Extract the [x, y] coordinate from the center of the cell holding the provided text.  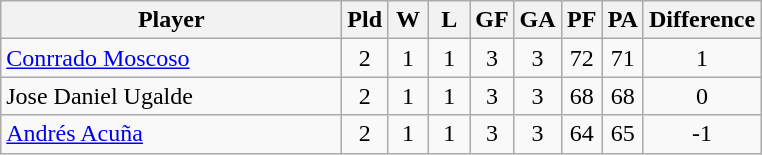
0 [702, 96]
PF [582, 20]
Difference [702, 20]
PA [622, 20]
71 [622, 58]
Jose Daniel Ugalde [172, 96]
Pld [365, 20]
72 [582, 58]
65 [622, 134]
64 [582, 134]
GF [492, 20]
W [408, 20]
L [450, 20]
GA [538, 20]
Player [172, 20]
Conrrado Moscoso [172, 58]
Andrés Acuña [172, 134]
-1 [702, 134]
